Pinpoint the cell where the given text exists, returning its (x, y) midpoint coordinate. 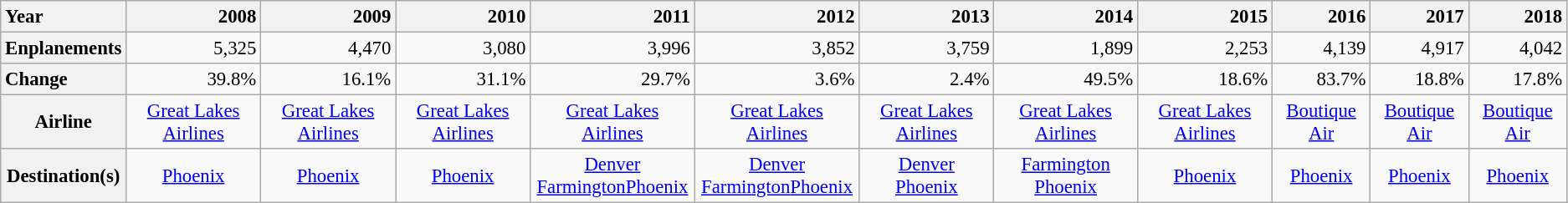
2017 (1419, 17)
2014 (1066, 17)
3,080 (464, 48)
DenverPhoenix (927, 175)
2008 (194, 17)
Destination(s) (64, 175)
4,042 (1518, 48)
2011 (612, 17)
17.8% (1518, 79)
2012 (776, 17)
2,253 (1205, 48)
Enplanements (64, 48)
31.1% (464, 79)
2010 (464, 17)
3,759 (927, 48)
4,917 (1419, 48)
2015 (1205, 17)
39.8% (194, 79)
2.4% (927, 79)
4,139 (1320, 48)
4,470 (328, 48)
18.6% (1205, 79)
3.6% (776, 79)
FarmingtonPhoenix (1066, 175)
Year (64, 17)
3,996 (612, 48)
3,852 (776, 48)
Change (64, 79)
2013 (927, 17)
49.5% (1066, 79)
Airline (64, 122)
1,899 (1066, 48)
18.8% (1419, 79)
2018 (1518, 17)
2009 (328, 17)
5,325 (194, 48)
2016 (1320, 17)
16.1% (328, 79)
29.7% (612, 79)
83.7% (1320, 79)
